Scan for the cell matching the given text and deliver its [X, Y] coordinate at center. 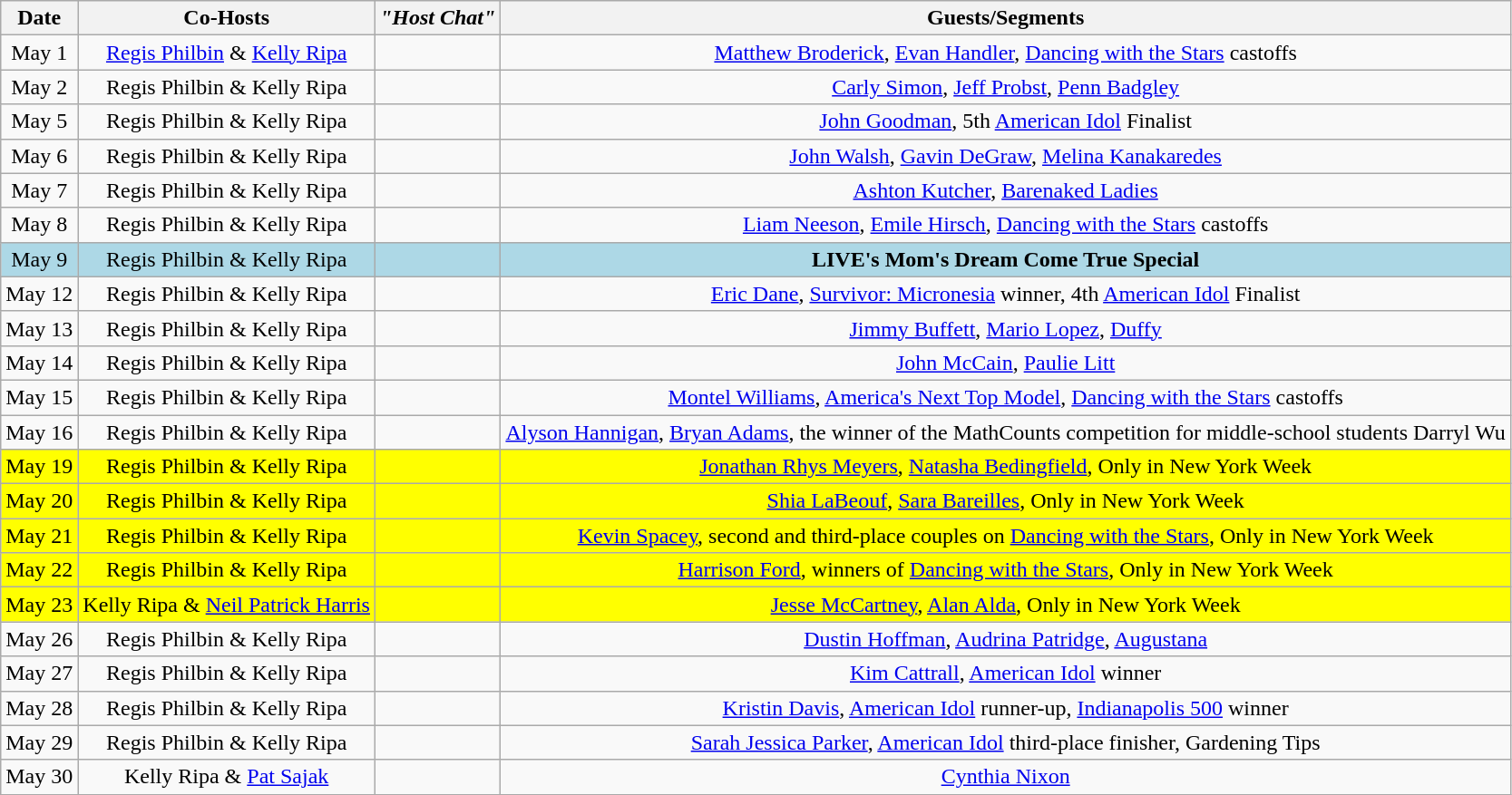
May 9 [40, 259]
Carly Simon, Jeff Probst, Penn Badgley [1005, 87]
Liam Neeson, Emile Hirsch, Dancing with the Stars castoffs [1005, 225]
May 14 [40, 363]
May 19 [40, 467]
May 6 [40, 156]
Shia LaBeouf, Sara Bareilles, Only in New York Week [1005, 501]
May 21 [40, 536]
Eric Dane, Survivor: Micronesia winner, 4th American Idol Finalist [1005, 294]
Montel Williams, America's Next Top Model, Dancing with the Stars castoffs [1005, 397]
Harrison Ford, winners of Dancing with the Stars, Only in New York Week [1005, 570]
May 15 [40, 397]
Dustin Hoffman, Audrina Patridge, Augustana [1005, 639]
John McCain, Paulie Litt [1005, 363]
May 1 [40, 53]
Kelly Ripa & Pat Sajak [227, 777]
May 2 [40, 87]
Kim Cattrall, American Idol winner [1005, 674]
Jesse McCartney, Alan Alda, Only in New York Week [1005, 605]
LIVE's Mom's Dream Come True Special [1005, 259]
Kristin Davis, American Idol runner-up, Indianapolis 500 winner [1005, 708]
May 16 [40, 432]
Kevin Spacey, second and third-place couples on Dancing with the Stars, Only in New York Week [1005, 536]
May 8 [40, 225]
May 12 [40, 294]
John Goodman, 5th American Idol Finalist [1005, 121]
May 28 [40, 708]
John Walsh, Gavin DeGraw, Melina Kanakaredes [1005, 156]
Jonathan Rhys Meyers, Natasha Bedingfield, Only in New York Week [1005, 467]
Alyson Hannigan, Bryan Adams, the winner of the MathCounts competition for middle-school students Darryl Wu [1005, 432]
May 5 [40, 121]
May 27 [40, 674]
Cynthia Nixon [1005, 777]
May 7 [40, 190]
Kelly Ripa & Neil Patrick Harris [227, 605]
May 22 [40, 570]
May 26 [40, 639]
Guests/Segments [1005, 18]
May 13 [40, 328]
May 20 [40, 501]
Jimmy Buffett, Mario Lopez, Duffy [1005, 328]
May 29 [40, 742]
Sarah Jessica Parker, American Idol third-place finisher, Gardening Tips [1005, 742]
May 23 [40, 605]
"Host Chat" [437, 18]
Matthew Broderick, Evan Handler, Dancing with the Stars castoffs [1005, 53]
May 30 [40, 777]
Co-Hosts [227, 18]
Date [40, 18]
Ashton Kutcher, Barenaked Ladies [1005, 190]
